Detect which cell encompasses the target text, then output its [X, Y] center coordinate. 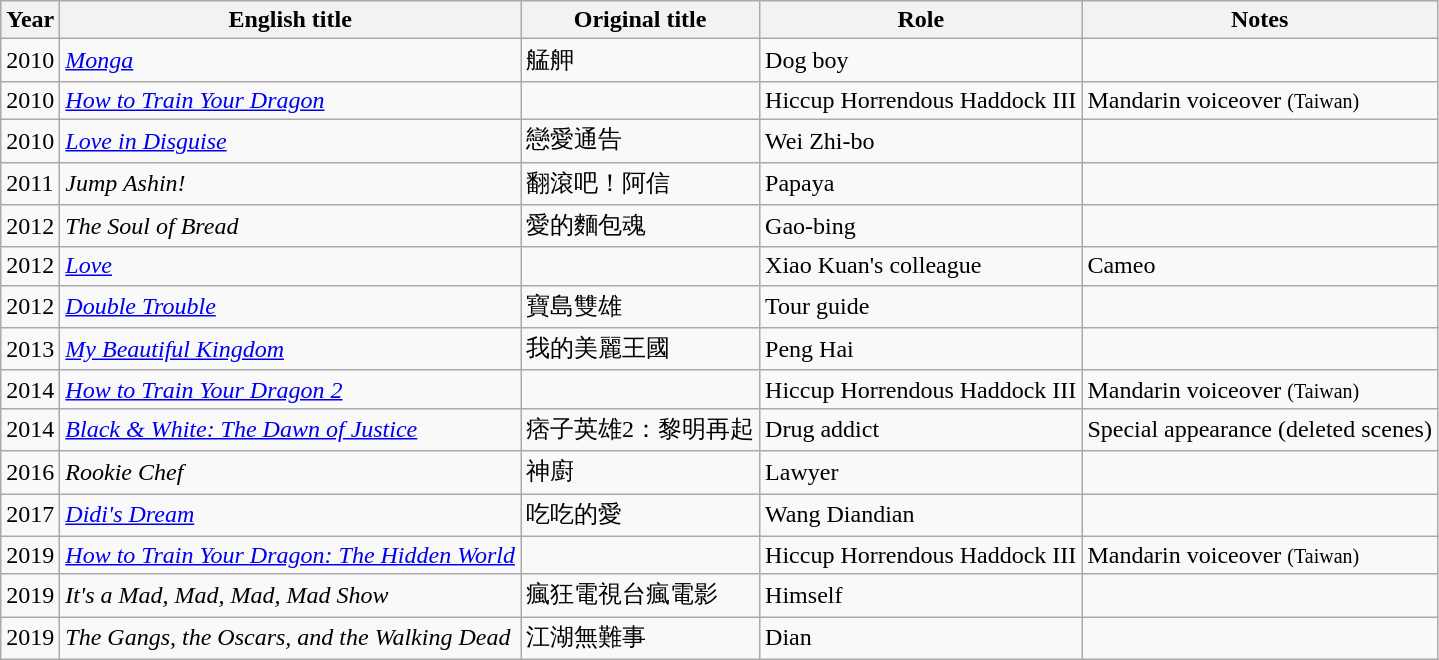
Tour guide [921, 306]
Black & White: The Dawn of Justice [290, 430]
Drug addict [921, 430]
Jump Ashin! [290, 184]
Dog boy [921, 60]
Love [290, 266]
江湖無難事 [640, 638]
Gao-bing [921, 226]
戀愛通告 [640, 140]
It's a Mad, Mad, Mad, Mad Show [290, 596]
我的美麗王國 [640, 350]
My Beautiful Kingdom [290, 350]
English title [290, 20]
Dian [921, 638]
Special appearance (deleted scenes) [1260, 430]
2017 [30, 516]
吃吃的愛 [640, 516]
Wei Zhi-bo [921, 140]
2016 [30, 472]
The Gangs, the Oscars, and the Walking Dead [290, 638]
Xiao Kuan's colleague [921, 266]
The Soul of Bread [290, 226]
Lawyer [921, 472]
2013 [30, 350]
痞子英雄2：黎明再起 [640, 430]
Rookie Chef [290, 472]
Role [921, 20]
How to Train Your Dragon [290, 100]
愛的麵包魂 [640, 226]
Papaya [921, 184]
Notes [1260, 20]
Peng Hai [921, 350]
Himself [921, 596]
Year [30, 20]
Original title [640, 20]
寶島雙雄 [640, 306]
Cameo [1260, 266]
How to Train Your Dragon 2 [290, 389]
Didi's Dream [290, 516]
神廚 [640, 472]
2011 [30, 184]
瘋狂電視台瘋電影 [640, 596]
Wang Diandian [921, 516]
How to Train Your Dragon: The Hidden World [290, 555]
Monga [290, 60]
翻滾吧！阿信 [640, 184]
艋舺 [640, 60]
Love in Disguise [290, 140]
Double Trouble [290, 306]
